Identify which cell holds the provided text, then report its (X, Y) central coordinate. 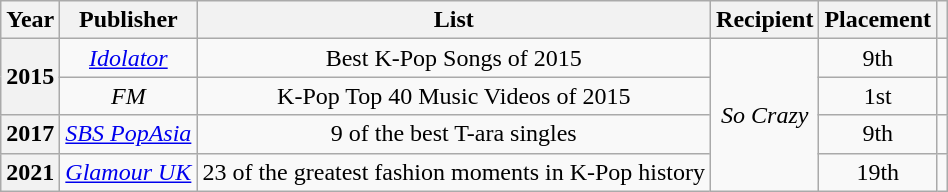
Publisher (128, 20)
1st (878, 96)
Placement (878, 20)
K-Pop Top 40 Music Videos of 2015 (454, 96)
FM (128, 96)
Idolator (128, 58)
SBS PopAsia (128, 134)
2015 (30, 77)
Best K-Pop Songs of 2015 (454, 58)
2021 (30, 172)
23 of the greatest fashion moments in K-Pop history (454, 172)
Recipient (765, 20)
List (454, 20)
9 of the best T-ara singles (454, 134)
So Crazy (765, 115)
2017 (30, 134)
Year (30, 20)
Glamour UK (128, 172)
19th (878, 172)
